Output the [X, Y] coordinate of the center of the cell containing the given text.  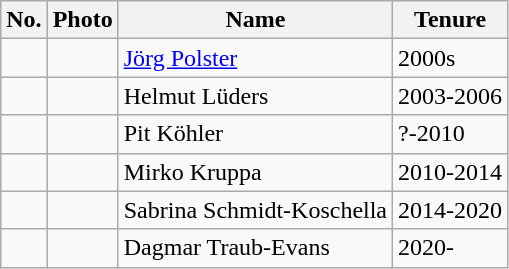
Name [255, 20]
2014-2020 [450, 210]
Helmut Lüders [255, 96]
2003-2006 [450, 96]
2010-2014 [450, 172]
Mirko Kruppa [255, 172]
Photo [82, 20]
No. [24, 20]
2000s [450, 58]
Dagmar Traub-Evans [255, 248]
?-2010 [450, 134]
Jörg Polster [255, 58]
2020- [450, 248]
Pit Köhler [255, 134]
Sabrina Schmidt-Koschella [255, 210]
Tenure [450, 20]
